Extract the (x, y) coordinate from the center of the cell holding the provided text.  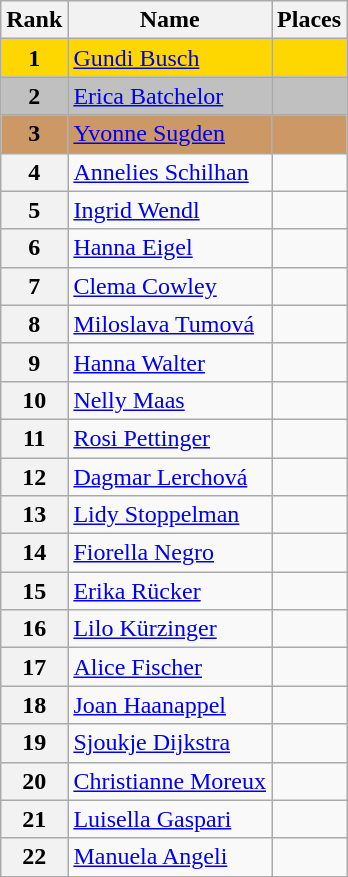
11 (34, 438)
Lilo Kürzinger (170, 629)
19 (34, 743)
6 (34, 248)
Dagmar Lerchová (170, 477)
Yvonne Sugden (170, 134)
13 (34, 515)
Clema Cowley (170, 286)
Erika Rücker (170, 591)
4 (34, 172)
21 (34, 819)
9 (34, 362)
Sjoukje Dijkstra (170, 743)
Joan Haanappel (170, 705)
Rank (34, 20)
Name (170, 20)
12 (34, 477)
22 (34, 857)
Nelly Maas (170, 400)
Christianne Moreux (170, 781)
15 (34, 591)
17 (34, 667)
Annelies Schilhan (170, 172)
Hanna Eigel (170, 248)
7 (34, 286)
14 (34, 553)
Rosi Pettinger (170, 438)
Miloslava Tumová (170, 324)
Hanna Walter (170, 362)
10 (34, 400)
Lidy Stoppelman (170, 515)
5 (34, 210)
Gundi Busch (170, 58)
Erica Batchelor (170, 96)
20 (34, 781)
Manuela Angeli (170, 857)
16 (34, 629)
Alice Fischer (170, 667)
Ingrid Wendl (170, 210)
2 (34, 96)
Fiorella Negro (170, 553)
Luisella Gaspari (170, 819)
18 (34, 705)
Places (310, 20)
8 (34, 324)
1 (34, 58)
3 (34, 134)
